Search for the cell housing the specified text and yield its (X, Y) center coordinate. 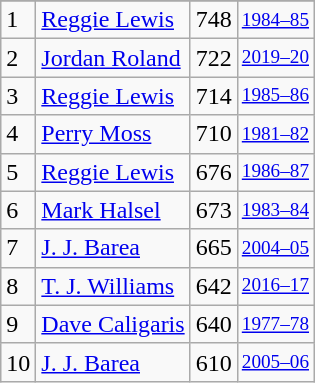
9 (18, 324)
1981–82 (275, 134)
Mark Halsel (113, 210)
2016–17 (275, 286)
665 (214, 248)
722 (214, 58)
642 (214, 286)
676 (214, 172)
748 (214, 20)
710 (214, 134)
3 (18, 96)
2004–05 (275, 248)
5 (18, 172)
4 (18, 134)
1 (18, 20)
1983–84 (275, 210)
T. J. Williams (113, 286)
1985–86 (275, 96)
610 (214, 362)
673 (214, 210)
8 (18, 286)
2019–20 (275, 58)
1977–78 (275, 324)
2005–06 (275, 362)
714 (214, 96)
10 (18, 362)
640 (214, 324)
Jordan Roland (113, 58)
6 (18, 210)
1986–87 (275, 172)
1984–85 (275, 20)
Perry Moss (113, 134)
7 (18, 248)
Dave Caligaris (113, 324)
2 (18, 58)
